Identify which cell holds the provided text, then report its [x, y] central coordinate. 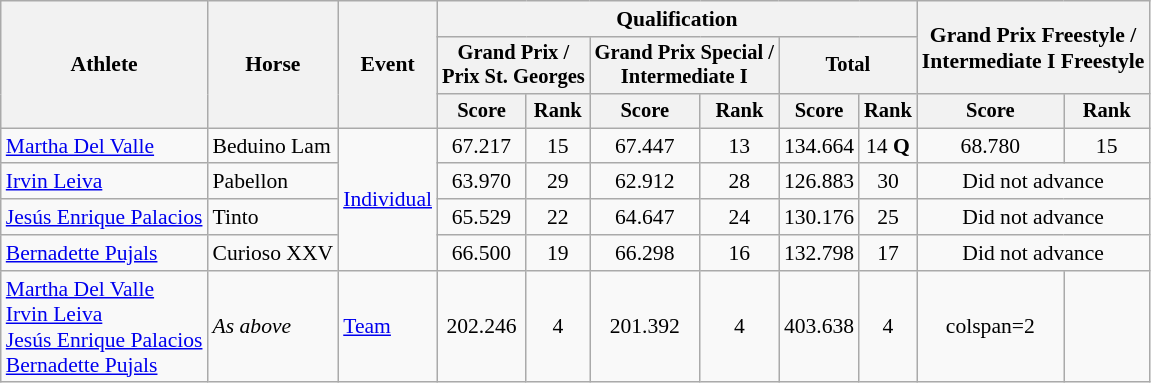
132.798 [819, 253]
Beduino Lam [274, 146]
67.447 [645, 146]
14 Q [888, 146]
68.780 [990, 146]
Grand Prix /Prix St. Georges [514, 66]
Event [388, 64]
17 [888, 253]
202.246 [482, 327]
Martha Del ValleIrvin LeivaJesús Enrique PalaciosBernadette Pujals [104, 327]
Athlete [104, 64]
Bernadette Pujals [104, 253]
Curioso XXV [274, 253]
16 [740, 253]
Grand Prix Special /Intermediate I [684, 66]
colspan=2 [990, 327]
As above [274, 327]
65.529 [482, 217]
Qualification [677, 19]
Tinto [274, 217]
64.647 [645, 217]
Team [388, 327]
22 [558, 217]
126.883 [819, 182]
Pabellon [274, 182]
201.392 [645, 327]
Grand Prix Freestyle /Intermediate I Freestyle [1034, 48]
Irvin Leiva [104, 182]
62.912 [645, 182]
67.217 [482, 146]
66.298 [645, 253]
13 [740, 146]
Jesús Enrique Palacios [104, 217]
29 [558, 182]
Martha Del Valle [104, 146]
Horse [274, 64]
19 [558, 253]
Total [848, 66]
130.176 [819, 217]
66.500 [482, 253]
63.970 [482, 182]
24 [740, 217]
28 [740, 182]
30 [888, 182]
134.664 [819, 146]
403.638 [819, 327]
Individual [388, 199]
25 [888, 217]
